Extract the (X, Y) coordinate from the center of the cell holding the provided text.  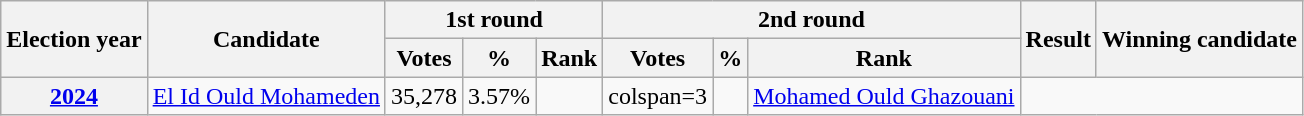
2024 (74, 96)
colspan=3 (658, 96)
Winning candidate (1199, 39)
2nd round (812, 20)
Candidate (266, 39)
Result (1058, 39)
El Id Ould Mohameden (266, 96)
1st round (494, 20)
35,278 (424, 96)
Mohamed Ould Ghazouani (884, 96)
3.57% (500, 96)
Election year (74, 39)
